Return [X, Y] of the center of cell containing provided text 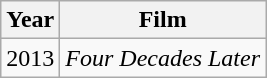
Film [163, 20]
Four Decades Later [163, 58]
Year [30, 20]
2013 [30, 58]
